From the cell containing the given text, extract its center point as [x, y] coordinate. 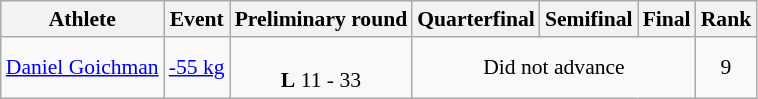
Semifinal [589, 19]
Quarterfinal [476, 19]
Athlete [82, 19]
Final [667, 19]
9 [726, 68]
Daniel Goichman [82, 68]
Rank [726, 19]
-55 kg [197, 68]
Did not advance [554, 68]
Preliminary round [322, 19]
Event [197, 19]
L 11 - 33 [322, 68]
